Pinpoint the cell where the given text exists, returning its [x, y] midpoint coordinate. 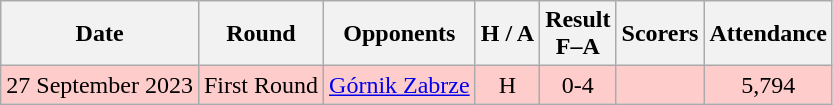
Attendance [768, 34]
H / A [507, 34]
Górnik Zabrze [400, 85]
H [507, 85]
5,794 [768, 85]
0-4 [578, 85]
Round [260, 34]
ResultF–A [578, 34]
27 September 2023 [100, 85]
Scorers [660, 34]
First Round [260, 85]
Date [100, 34]
Opponents [400, 34]
